Pinpoint the cell where the given text exists, returning its [X, Y] midpoint coordinate. 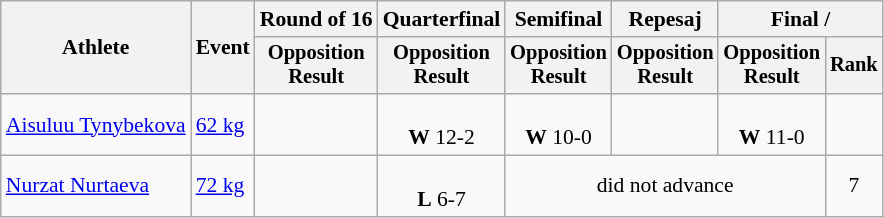
7 [854, 186]
Aisuluu Tynybekova [96, 124]
Quarterfinal [442, 19]
Rank [854, 66]
Athlete [96, 48]
Final / [800, 19]
Repesaj [666, 19]
Event [223, 48]
W 11-0 [772, 124]
Round of 16 [316, 19]
Semifinal [558, 19]
72 kg [223, 186]
W 12-2 [442, 124]
Nurzat Nurtaeva [96, 186]
L 6-7 [442, 186]
did not advance [665, 186]
W 10-0 [558, 124]
62 kg [223, 124]
